Search for the cell housing the specified text and yield its (x, y) center coordinate. 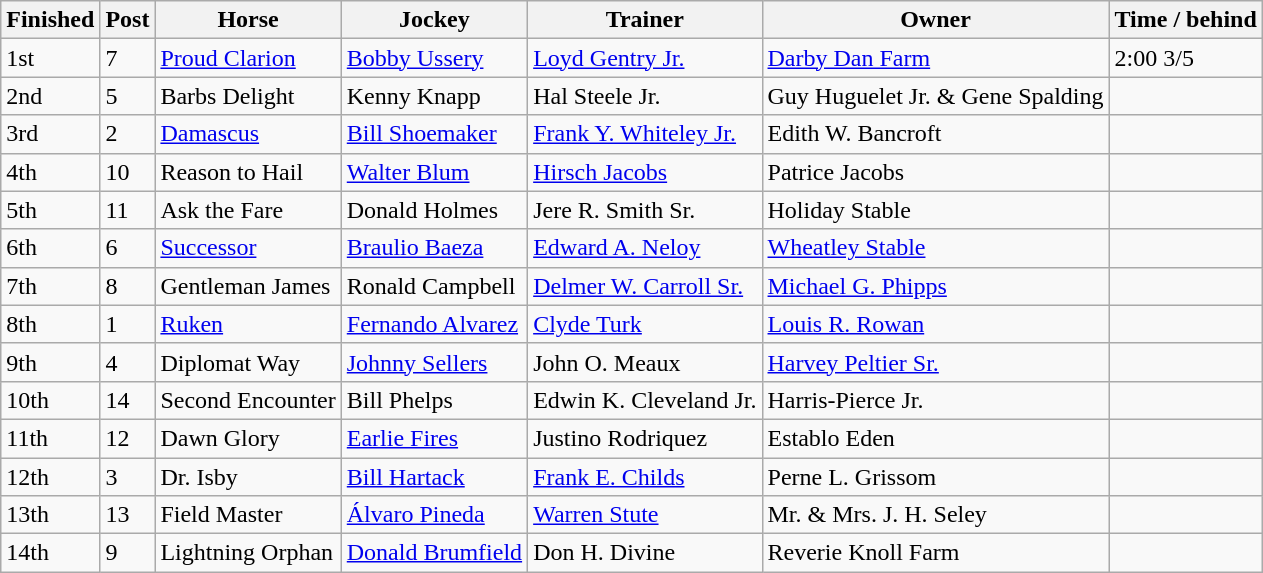
7th (50, 286)
Don H. Divine (645, 553)
Reason to Hail (248, 172)
7 (128, 58)
Álvaro Pineda (434, 515)
11 (128, 210)
Johnny Sellers (434, 362)
Jockey (434, 20)
Louis R. Rowan (936, 324)
8th (50, 324)
Trainer (645, 20)
12 (128, 438)
Dawn Glory (248, 438)
Darby Dan Farm (936, 58)
Wheatley Stable (936, 248)
3rd (50, 134)
Edwin K. Cleveland Jr. (645, 400)
2 (128, 134)
14 (128, 400)
Finished (50, 20)
10 (128, 172)
5th (50, 210)
Justino Rodriquez (645, 438)
Ronald Campbell (434, 286)
Bobby Ussery (434, 58)
Harvey Peltier Sr. (936, 362)
4th (50, 172)
Loyd Gentry Jr. (645, 58)
Establo Eden (936, 438)
Donald Brumfield (434, 553)
Damascus (248, 134)
13 (128, 515)
Owner (936, 20)
Time / behind (1186, 20)
Walter Blum (434, 172)
3 (128, 477)
Proud Clarion (248, 58)
Michael G. Phipps (936, 286)
Fernando Alvarez (434, 324)
Donald Holmes (434, 210)
14th (50, 553)
Bill Shoemaker (434, 134)
Warren Stute (645, 515)
Perne L. Grissom (936, 477)
1st (50, 58)
Hal Steele Jr. (645, 96)
Lightning Orphan (248, 553)
Second Encounter (248, 400)
Post (128, 20)
Patrice Jacobs (936, 172)
Field Master (248, 515)
9th (50, 362)
Braulio Baeza (434, 248)
2nd (50, 96)
Frank E. Childs (645, 477)
Bill Hartack (434, 477)
Holiday Stable (936, 210)
Delmer W. Carroll Sr. (645, 286)
Harris-Pierce Jr. (936, 400)
Guy Huguelet Jr. & Gene Spalding (936, 96)
Earlie Fires (434, 438)
Edith W. Bancroft (936, 134)
Clyde Turk (645, 324)
Reverie Knoll Farm (936, 553)
Jere R. Smith Sr. (645, 210)
11th (50, 438)
Edward A. Neloy (645, 248)
Dr. Isby (248, 477)
8 (128, 286)
Barbs Delight (248, 96)
Mr. & Mrs. J. H. Seley (936, 515)
4 (128, 362)
Kenny Knapp (434, 96)
9 (128, 553)
6 (128, 248)
Horse (248, 20)
Successor (248, 248)
5 (128, 96)
Hirsch Jacobs (645, 172)
John O. Meaux (645, 362)
Gentleman James (248, 286)
Bill Phelps (434, 400)
10th (50, 400)
12th (50, 477)
13th (50, 515)
2:00 3/5 (1186, 58)
Ruken (248, 324)
1 (128, 324)
Ask the Fare (248, 210)
6th (50, 248)
Diplomat Way (248, 362)
Frank Y. Whiteley Jr. (645, 134)
